For the text-containing cell, return its midpoint in (X, Y) coordinate format. 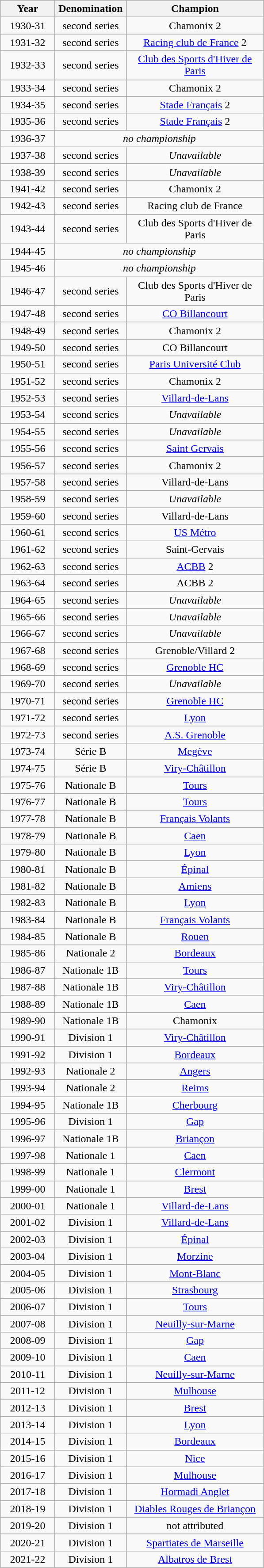
Rouen (195, 937)
1968-69 (28, 667)
2015-16 (28, 1458)
2018-19 (28, 1509)
1989-90 (28, 1021)
1978-79 (28, 836)
1949-50 (28, 348)
1997-98 (28, 1155)
1972-73 (28, 734)
1964-65 (28, 600)
1993-94 (28, 1088)
Spartiates de Marseille (195, 1542)
1932-33 (28, 65)
Megève (195, 751)
2017-18 (28, 1492)
1987-88 (28, 987)
1971-72 (28, 718)
Albatros de Brest (195, 1559)
2019-20 (28, 1526)
2007-08 (28, 1323)
Racing club de France 2 (195, 42)
2016-17 (28, 1475)
Clermont (195, 1172)
Champion (195, 9)
1937-38 (28, 155)
US Métro (195, 533)
Saint-Gervais (195, 550)
Mont-Blanc (195, 1273)
1957-58 (28, 482)
Chamonix (195, 1021)
1950-51 (28, 364)
2012-13 (28, 1408)
1996-97 (28, 1139)
1985-86 (28, 953)
Year (28, 9)
2002-03 (28, 1239)
1952-53 (28, 398)
1941-42 (28, 189)
2014-15 (28, 1442)
2021-22 (28, 1559)
1974-75 (28, 768)
1976-77 (28, 802)
1965-66 (28, 617)
Racing club de France (195, 206)
2006-07 (28, 1307)
1954-55 (28, 432)
Nice (195, 1458)
1956-57 (28, 465)
Strasbourg (195, 1290)
2005-06 (28, 1290)
2010-11 (28, 1374)
1973-74 (28, 751)
Amiens (195, 886)
Reims (195, 1088)
Paris Université Club (195, 364)
1948-49 (28, 331)
1980-81 (28, 869)
1988-89 (28, 1004)
2011-12 (28, 1391)
1994-95 (28, 1105)
1958-59 (28, 499)
2004-05 (28, 1273)
1982-83 (28, 903)
1955-56 (28, 448)
1947-48 (28, 314)
1951-52 (28, 381)
Morzine (195, 1256)
Diables Rouges de Briançon (195, 1509)
1963-64 (28, 583)
1961-62 (28, 550)
Grenoble/Villard 2 (195, 650)
1977-78 (28, 819)
2003-04 (28, 1256)
1946-47 (28, 291)
1934-35 (28, 105)
2020-21 (28, 1542)
1979-80 (28, 853)
1995-96 (28, 1122)
1992-93 (28, 1071)
1990-91 (28, 1037)
1967-68 (28, 650)
1983-84 (28, 920)
1930-31 (28, 26)
1998-99 (28, 1172)
1969-70 (28, 684)
1938-39 (28, 172)
Denomination (90, 9)
Hormadi Anglet (195, 1492)
Saint Gervais (195, 448)
2008-09 (28, 1341)
Briançon (195, 1139)
1942-43 (28, 206)
1959-60 (28, 516)
1935-36 (28, 122)
1981-82 (28, 886)
1953-54 (28, 415)
1943-44 (28, 228)
1999-00 (28, 1189)
1936-37 (28, 138)
1931-32 (28, 42)
2013-14 (28, 1425)
Cherbourg (195, 1105)
2001-02 (28, 1223)
1984-85 (28, 937)
1960-61 (28, 533)
2009-10 (28, 1358)
1962-63 (28, 566)
A.S. Grenoble (195, 734)
2000-01 (28, 1206)
1970-71 (28, 701)
1933-34 (28, 88)
1944-45 (28, 252)
1945-46 (28, 268)
1966-67 (28, 634)
1975-76 (28, 785)
not attributed (195, 1526)
1991-92 (28, 1055)
1986-87 (28, 970)
Angers (195, 1071)
